Search for the cell housing the specified text and yield its (X, Y) center coordinate. 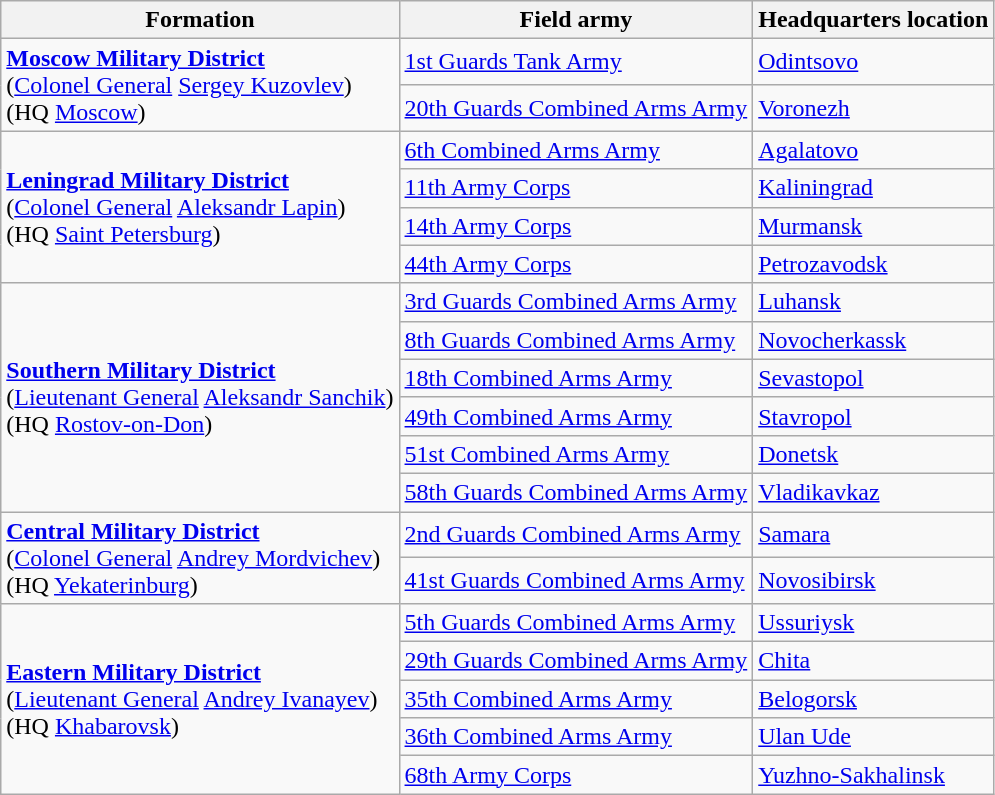
Yuzhno-Sakhalinsk (874, 775)
Agalatovo (874, 150)
14th Army Corps (576, 226)
8th Guards Combined Arms Army (576, 340)
Vladikavkaz (874, 492)
3rd Guards Combined Arms Army (576, 302)
Ulan Ude (874, 737)
Ussuriysk (874, 623)
Stavropol (874, 416)
Murmansk (874, 226)
20th Guards Combined Arms Army (576, 108)
58th Guards Combined Arms Army (576, 492)
Luhansk (874, 302)
49th Combined Arms Army (576, 416)
44th Army Corps (576, 264)
11th Army Corps (576, 188)
18th Combined Arms Army (576, 378)
Donetsk (874, 454)
Chita (874, 661)
Petrozavodsk (874, 264)
Odintsovo (874, 62)
2nd Guards Combined Arms Army (576, 535)
Field army (576, 20)
Southern Military District(Lieutenant General Aleksandr Sanchik)(HQ Rostov-on-Don) (200, 397)
35th Combined Arms Army (576, 699)
Eastern Military District(Lieutenant General Andrey Ivanayev)(HQ Khabarovsk) (200, 699)
36th Combined Arms Army (576, 737)
Leningrad Military District(Colonel General Aleksandr Lapin)(HQ Saint Petersburg) (200, 207)
Novocherkassk (874, 340)
68th Army Corps (576, 775)
Moscow Military District(Colonel General Sergey Kuzovlev)(HQ Moscow) (200, 85)
29th Guards Combined Arms Army (576, 661)
Central Military District(Colonel General Andrey Mordvichev)(HQ Yekaterinburg) (200, 558)
1st Guards Tank Army (576, 62)
51st Combined Arms Army (576, 454)
Kaliningrad (874, 188)
Belogorsk (874, 699)
Headquarters location (874, 20)
Novosibirsk (874, 581)
Formation (200, 20)
Voronezh (874, 108)
Samara (874, 535)
41st Guards Combined Arms Army (576, 581)
6th Combined Arms Army (576, 150)
5th Guards Combined Arms Army (576, 623)
Sevastopol (874, 378)
